Output the [X, Y] coordinate of the center of the cell containing the given text.  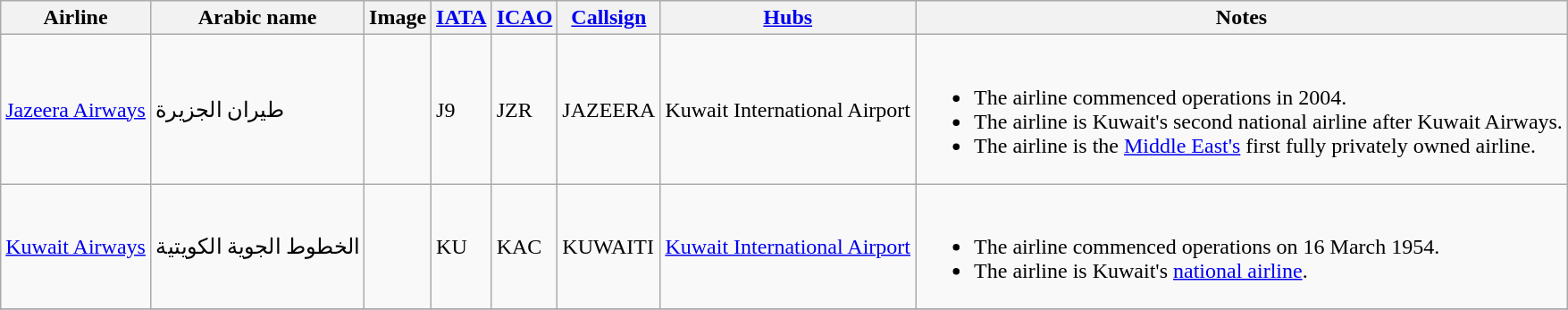
KUWAITI [609, 247]
IATA [462, 18]
KAC [524, 247]
JZR [524, 109]
Image [398, 18]
J9 [462, 109]
Notes [1242, 18]
الخطوط الجوية الكويتية [257, 247]
JAZEERA [609, 109]
Kuwait Airways [76, 247]
Callsign [609, 18]
Hubs [788, 18]
Arabic name [257, 18]
The airline commenced operations on 16 March 1954.The airline is Kuwait's national airline. [1242, 247]
KU [462, 247]
ICAO [524, 18]
طيران الجزيرة [257, 109]
Airline [76, 18]
Jazeera Airways [76, 109]
